From the cell containing the given text, extract its center point as (x, y) coordinate. 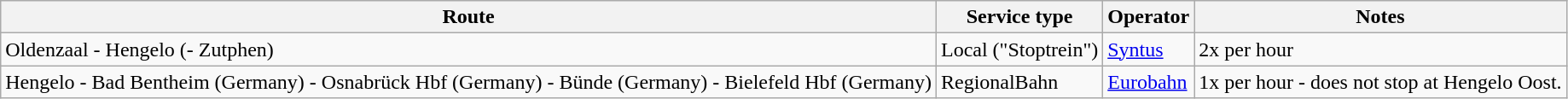
Oldenzaal - Hengelo (- Zutphen) (469, 49)
RegionalBahn (1019, 82)
Route (469, 17)
Operator (1148, 17)
Hengelo - Bad Bentheim (Germany) - Osnabrück Hbf (Germany) - Bünde (Germany) - Bielefeld Hbf (Germany) (469, 82)
Syntus (1148, 49)
1x per hour - does not stop at Hengelo Oost. (1380, 82)
Notes (1380, 17)
Service type (1019, 17)
2x per hour (1380, 49)
Local ("Stoptrein") (1019, 49)
Eurobahn (1148, 82)
